Identify which cell holds the provided text, then report its [X, Y] central coordinate. 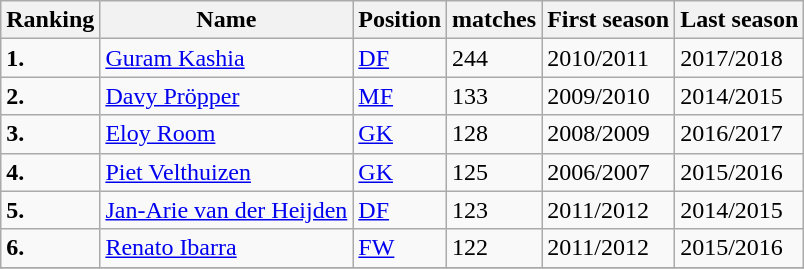
Last season [740, 20]
1. [50, 58]
Eloy Room [226, 134]
133 [494, 96]
Davy Pröpper [226, 96]
3. [50, 134]
2017/2018 [740, 58]
matches [494, 20]
2009/2010 [608, 96]
Name [226, 20]
6. [50, 248]
2016/2017 [740, 134]
123 [494, 210]
FW [400, 248]
125 [494, 172]
Jan-Arie van der Heijden [226, 210]
5. [50, 210]
2. [50, 96]
128 [494, 134]
2010/2011 [608, 58]
2008/2009 [608, 134]
4. [50, 172]
Piet Velthuizen [226, 172]
122 [494, 248]
2006/2007 [608, 172]
First season [608, 20]
MF [400, 96]
Position [400, 20]
244 [494, 58]
Guram Kashia [226, 58]
Ranking [50, 20]
Renato Ibarra [226, 248]
